Detect which cell encompasses the target text, then output its (X, Y) center coordinate. 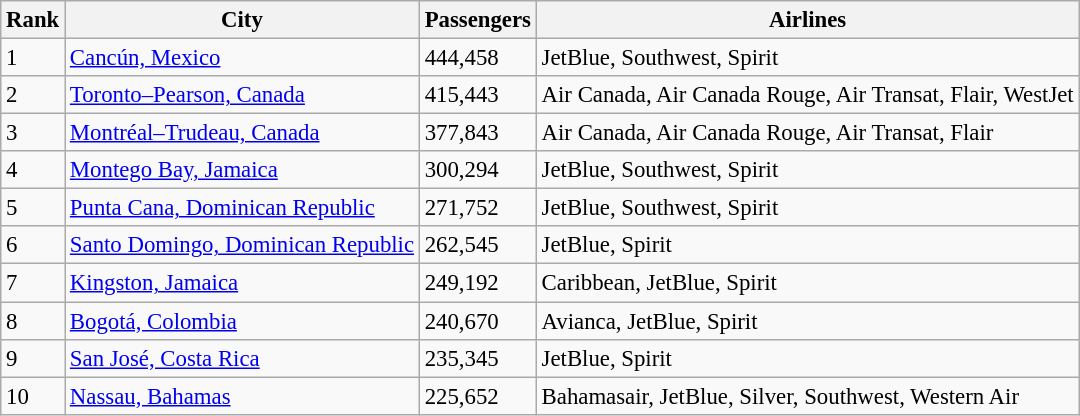
Punta Cana, Dominican Republic (242, 208)
Bahamasair, JetBlue, Silver, Southwest, Western Air (808, 396)
235,345 (478, 358)
225,652 (478, 396)
Caribbean, JetBlue, Spirit (808, 283)
444,458 (478, 58)
Passengers (478, 20)
Montego Bay, Jamaica (242, 170)
5 (33, 208)
City (242, 20)
Air Canada, Air Canada Rouge, Air Transat, Flair, WestJet (808, 95)
240,670 (478, 321)
7 (33, 283)
8 (33, 321)
4 (33, 170)
Nassau, Bahamas (242, 396)
Rank (33, 20)
San José, Costa Rica (242, 358)
Cancún, Mexico (242, 58)
Air Canada, Air Canada Rouge, Air Transat, Flair (808, 133)
9 (33, 358)
415,443 (478, 95)
Avianca, JetBlue, Spirit (808, 321)
300,294 (478, 170)
249,192 (478, 283)
Bogotá, Colombia (242, 321)
Kingston, Jamaica (242, 283)
3 (33, 133)
1 (33, 58)
Montréal–Trudeau, Canada (242, 133)
10 (33, 396)
2 (33, 95)
Santo Domingo, Dominican Republic (242, 245)
377,843 (478, 133)
6 (33, 245)
262,545 (478, 245)
Airlines (808, 20)
271,752 (478, 208)
Toronto–Pearson, Canada (242, 95)
